Identify which cell holds the provided text, then report its (X, Y) central coordinate. 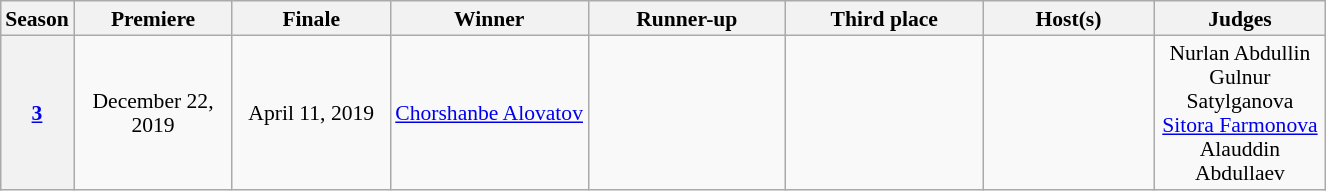
Third place (884, 18)
Host(s) (1068, 18)
April 11, 2019 (311, 112)
Runner-up (687, 18)
December 22, 2019 (153, 112)
Judges (1240, 18)
Winner (489, 18)
Chorshanbe Alovatov (489, 112)
Premiere (153, 18)
Finale (311, 18)
Season (37, 18)
3 (37, 112)
Nurlan AbdullinGulnur Satylganova Sitora Farmonova Alauddin Abdullaev (1240, 112)
